For the text-containing cell, return its midpoint in (x, y) coordinate format. 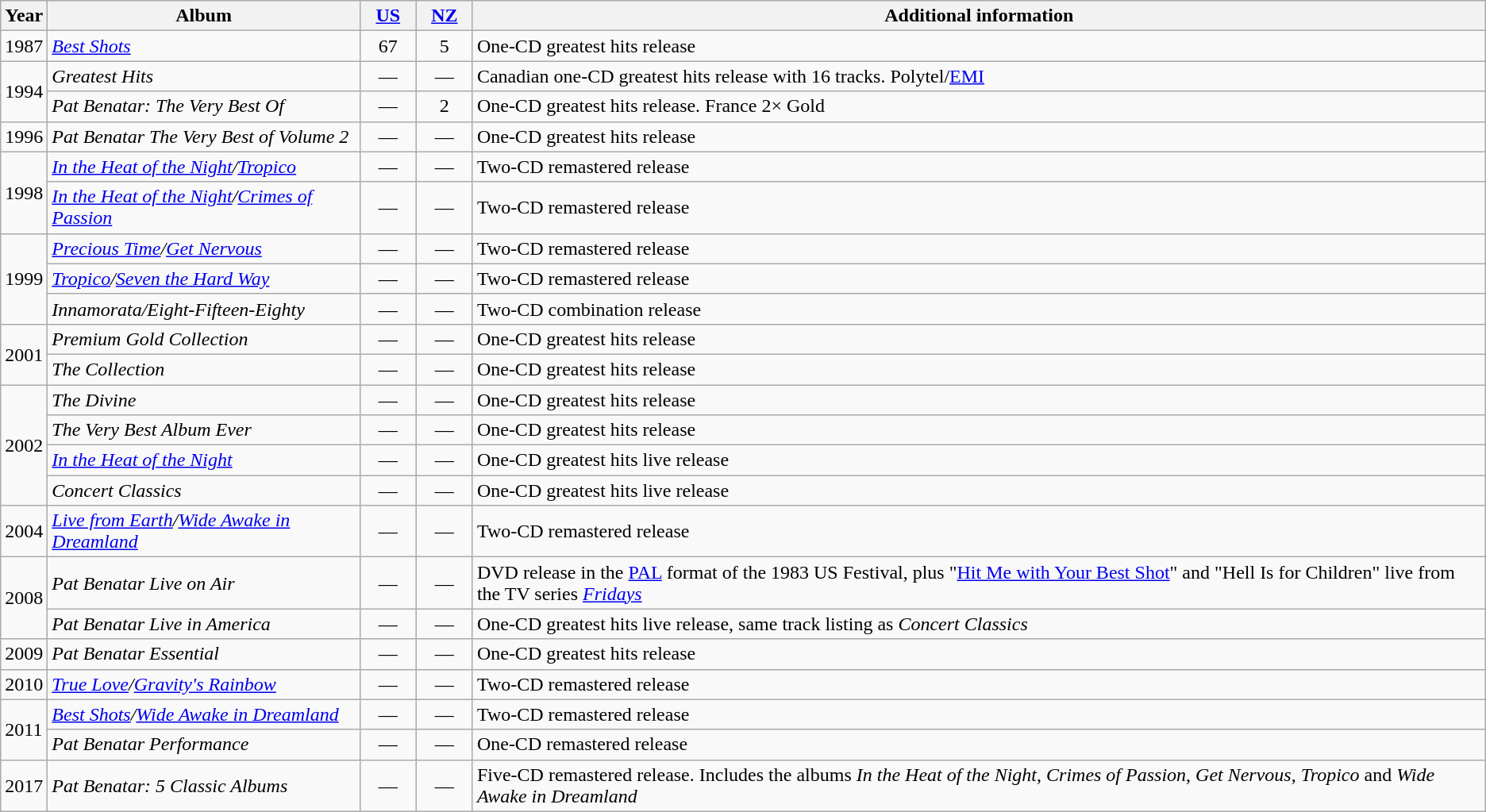
Album (203, 16)
Pat Benatar Performance (203, 745)
1994 (24, 91)
1987 (24, 46)
True Love/Gravity's Rainbow (203, 684)
67 (387, 46)
5 (445, 46)
Canadian one-CD greatest hits release with 16 tracks. Polytel/EMI (979, 76)
Best Shots (203, 46)
The Divine (203, 399)
2009 (24, 654)
1999 (24, 279)
Pat Benatar: 5 Classic Albums (203, 786)
The Collection (203, 369)
Pat Benatar Live on Air (203, 583)
2010 (24, 684)
Pat Benatar The Very Best of Volume 2 (203, 137)
2004 (24, 532)
Year (24, 16)
Premium Gold Collection (203, 339)
2008 (24, 598)
1996 (24, 137)
One-CD remastered release (979, 745)
One-CD greatest hits release. France 2× Gold (979, 106)
Concert Classics (203, 491)
In the Heat of the Night (203, 460)
US (387, 16)
2017 (24, 786)
Five-CD remastered release. Includes the albums In the Heat of the Night, Crimes of Passion, Get Nervous, Tropico and Wide Awake in Dreamland (979, 786)
Innamorata/Eight-Fifteen-Eighty (203, 309)
1998 (24, 192)
Two-CD combination release (979, 309)
Tropico/Seven the Hard Way (203, 279)
One-CD greatest hits live release, same track listing as Concert Classics (979, 624)
Pat Benatar Live in America (203, 624)
2011 (24, 729)
Pat Benatar: The Very Best Of (203, 106)
2 (445, 106)
Greatest Hits (203, 76)
2001 (24, 354)
The Very Best Album Ever (203, 430)
DVD release in the PAL format of the 1983 US Festival, plus "Hit Me with Your Best Shot" and "Hell Is for Children" live from the TV series Fridays (979, 583)
Pat Benatar Essential (203, 654)
In the Heat of the Night/Tropico (203, 167)
In the Heat of the Night/Crimes of Passion (203, 208)
Best Shots/Wide Awake in Dreamland (203, 714)
Live from Earth/Wide Awake in Dreamland (203, 532)
Additional information (979, 16)
2002 (24, 444)
Precious Time/Get Nervous (203, 248)
NZ (445, 16)
